Return the [x, y] coordinate for the center point of the cell that contains the specified text.  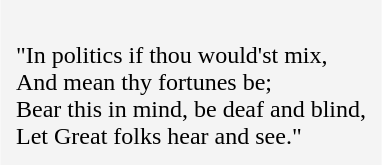
"In politics if thou would'st mix, And mean thy fortunes be; Bear this in mind, be deaf and blind, Let Great folks hear and see." [191, 82]
